Determine the [X, Y] coordinate at the center of the cell enclosing the given text.  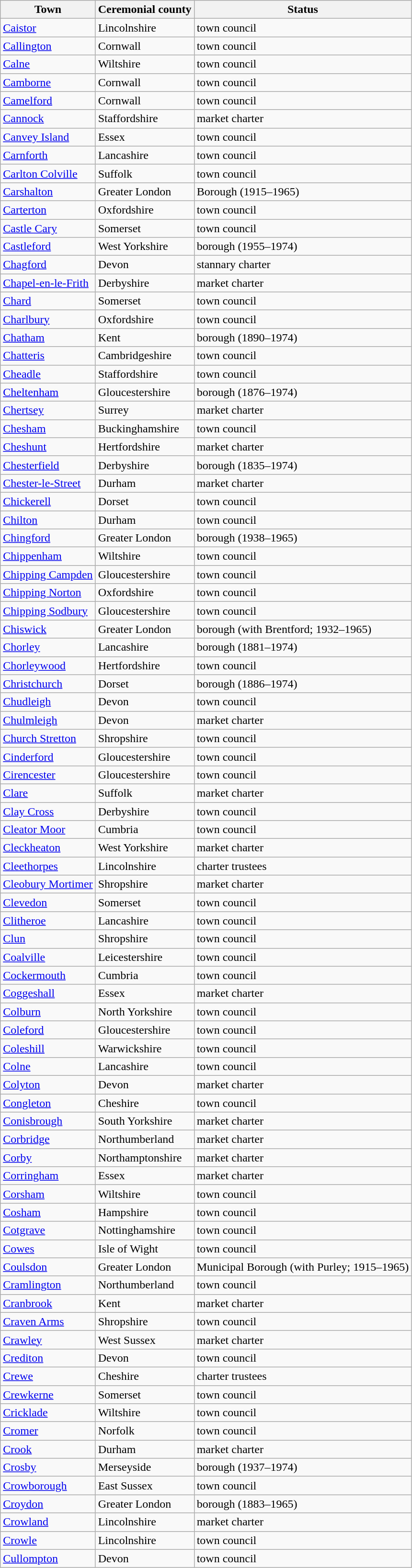
Warwickshire [145, 1048]
Cotgrave [48, 1230]
Borough (1915–1965) [303, 192]
Leicestershire [145, 957]
Cannock [48, 119]
Cirencester [48, 775]
Crewkerne [48, 1395]
Chagford [48, 265]
Cleobury Mortimer [48, 884]
Callington [48, 46]
Ceremonial county [145, 10]
Cheltenham [48, 392]
Calne [48, 64]
Cranbrook [48, 1303]
Castle Cary [48, 228]
Carlton Colville [48, 173]
Coleford [48, 1030]
Chard [48, 301]
Buckinghamshire [145, 429]
Clevedon [48, 902]
North Yorkshire [145, 1012]
Chorleywood [48, 666]
Clitheroe [48, 921]
Cleethorpes [48, 866]
Northamptonshire [145, 1158]
Town [48, 10]
Cambridgeshire [145, 356]
Chippenham [48, 556]
Chatham [48, 338]
Chipping Sodbury [48, 611]
Cinderford [48, 756]
Cockermouth [48, 975]
borough (with Brentford; 1932–1965) [303, 629]
Cleckheaton [48, 848]
Coulsdon [48, 1267]
Craven Arms [48, 1321]
borough (1883–1965) [303, 1504]
Colyton [48, 1084]
Croydon [48, 1504]
Caistor [48, 28]
Clay Cross [48, 812]
Cheshunt [48, 447]
Corringham [48, 1176]
Conisbrough [48, 1121]
Crook [48, 1449]
borough (1938–1965) [303, 538]
Christchurch [48, 684]
Chester-le-Street [48, 483]
Colne [48, 1066]
Status [303, 10]
Clun [48, 939]
Surrey [145, 410]
Chudleigh [48, 702]
Merseyside [145, 1467]
Chilton [48, 519]
borough (1886–1974) [303, 684]
South Yorkshire [145, 1121]
Corbridge [48, 1139]
Cricklade [48, 1413]
Crosby [48, 1467]
Crewe [48, 1376]
Municipal Borough (with Purley; 1915–1965) [303, 1267]
East Sussex [145, 1486]
Cullompton [48, 1558]
Chatteris [48, 356]
Crediton [48, 1358]
Hampshire [145, 1212]
Chulmleigh [48, 720]
Chesterfield [48, 465]
Crowborough [48, 1486]
Carnforth [48, 155]
Coalville [48, 957]
Nottinghamshire [145, 1230]
Crowland [48, 1522]
Camborne [48, 82]
Isle of Wight [145, 1249]
Chipping Campden [48, 575]
Crawley [48, 1340]
Chickerell [48, 501]
Clare [48, 793]
Congleton [48, 1103]
Norfolk [145, 1431]
Chipping Norton [48, 593]
Corby [48, 1158]
borough (1876–1974) [303, 392]
Cosham [48, 1212]
Castleford [48, 247]
Canvey Island [48, 137]
Charlbury [48, 319]
Chapel-en-le-Frith [48, 283]
borough (1937–1974) [303, 1467]
West Sussex [145, 1340]
Cromer [48, 1431]
Coleshill [48, 1048]
Crowle [48, 1540]
stannary charter [303, 265]
borough (1955–1974) [303, 247]
Chorley [48, 647]
Chiswick [48, 629]
borough (1890–1974) [303, 338]
Chertsey [48, 410]
Camelford [48, 101]
borough (1835–1974) [303, 465]
Cheadle [48, 374]
Chingford [48, 538]
Church Stretton [48, 738]
Coggeshall [48, 993]
Cowes [48, 1249]
Cramlington [48, 1285]
Chesham [48, 429]
borough (1881–1974) [303, 647]
Carterton [48, 210]
Carshalton [48, 192]
Corsham [48, 1194]
Colburn [48, 1012]
Cleator Moor [48, 830]
